Scan for the cell matching the given text and deliver its (X, Y) coordinate at center. 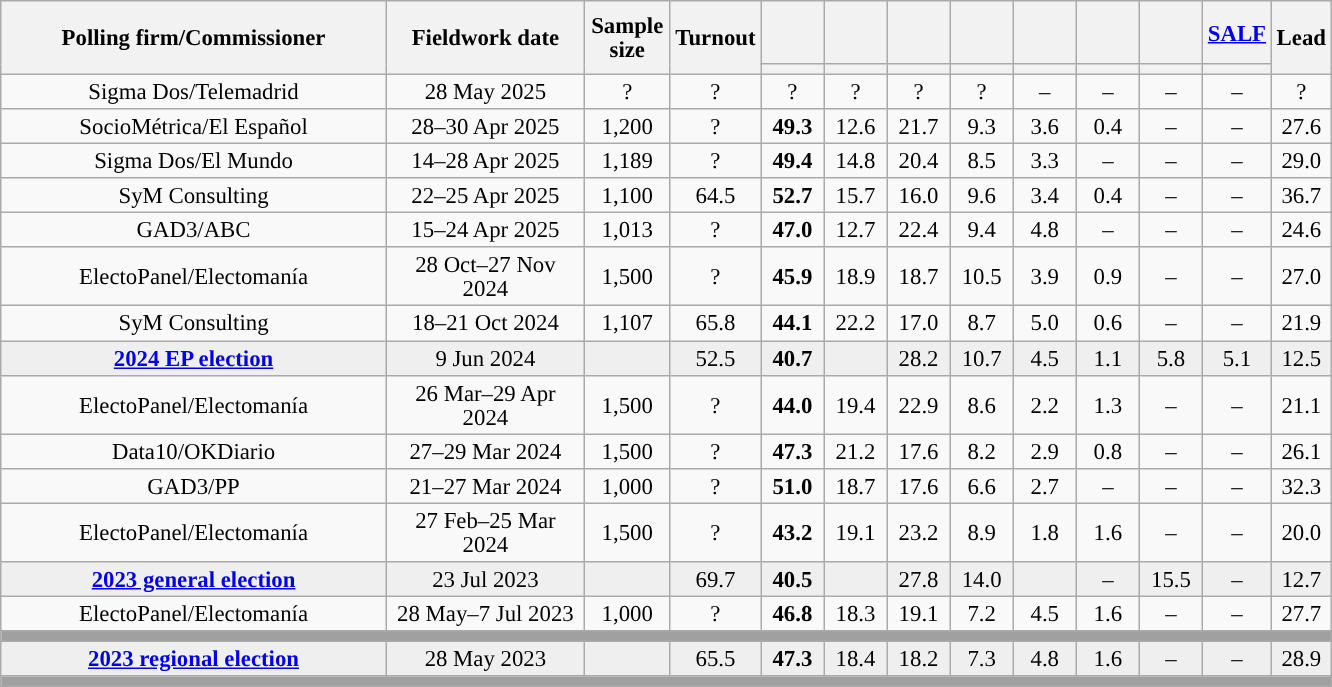
27.6 (1301, 126)
2.7 (1044, 486)
14–28 Apr 2025 (485, 162)
Turnout (716, 38)
7.2 (982, 614)
44.0 (792, 404)
12.5 (1301, 358)
5.0 (1044, 324)
15.7 (856, 196)
5.8 (1170, 358)
36.7 (1301, 196)
16.0 (918, 196)
Lead (1301, 38)
32.3 (1301, 486)
51.0 (792, 486)
1.3 (1108, 404)
18.2 (918, 658)
10.7 (982, 358)
1,200 (627, 126)
8.6 (982, 404)
26.1 (1301, 452)
12.6 (856, 126)
1,189 (627, 162)
22.4 (918, 230)
18.9 (856, 278)
9.3 (982, 126)
0.6 (1108, 324)
5.1 (1236, 358)
21–27 Mar 2024 (485, 486)
27–29 Mar 2024 (485, 452)
1,100 (627, 196)
26 Mar–29 Apr 2024 (485, 404)
27.8 (918, 580)
14.0 (982, 580)
28 May 2023 (485, 658)
Sigma Dos/Telemadrid (194, 92)
9 Jun 2024 (485, 358)
2023 regional election (194, 658)
15–24 Apr 2025 (485, 230)
10.5 (982, 278)
15.5 (1170, 580)
Sigma Dos/El Mundo (194, 162)
44.1 (792, 324)
2.2 (1044, 404)
SALF (1236, 32)
22.2 (856, 324)
64.5 (716, 196)
0.8 (1108, 452)
GAD3/ABC (194, 230)
3.6 (1044, 126)
43.2 (792, 532)
23 Jul 2023 (485, 580)
69.7 (716, 580)
20.0 (1301, 532)
1.1 (1108, 358)
28 May–7 Jul 2023 (485, 614)
0.9 (1108, 278)
52.7 (792, 196)
24.6 (1301, 230)
Fieldwork date (485, 38)
8.5 (982, 162)
8.7 (982, 324)
23.2 (918, 532)
52.5 (716, 358)
3.3 (1044, 162)
21.2 (856, 452)
28–30 Apr 2025 (485, 126)
17.0 (918, 324)
27.0 (1301, 278)
SocioMétrica/El Español (194, 126)
65.5 (716, 658)
9.4 (982, 230)
29.0 (1301, 162)
40.5 (792, 580)
1,107 (627, 324)
6.6 (982, 486)
18–21 Oct 2024 (485, 324)
18.3 (856, 614)
2024 EP election (194, 358)
22.9 (918, 404)
14.8 (856, 162)
Polling firm/Commissioner (194, 38)
27 Feb–25 Mar 2024 (485, 532)
18.4 (856, 658)
22–25 Apr 2025 (485, 196)
65.8 (716, 324)
3.9 (1044, 278)
20.4 (918, 162)
28 May 2025 (485, 92)
1,013 (627, 230)
1.8 (1044, 532)
GAD3/PP (194, 486)
47.0 (792, 230)
Sample size (627, 38)
21.9 (1301, 324)
28 Oct–27 Nov 2024 (485, 278)
49.3 (792, 126)
8.2 (982, 452)
49.4 (792, 162)
2.9 (1044, 452)
8.9 (982, 532)
7.3 (982, 658)
45.9 (792, 278)
21.7 (918, 126)
2023 general election (194, 580)
Data10/OKDiario (194, 452)
9.6 (982, 196)
28.2 (918, 358)
28.9 (1301, 658)
27.7 (1301, 614)
46.8 (792, 614)
19.4 (856, 404)
40.7 (792, 358)
3.4 (1044, 196)
21.1 (1301, 404)
